For the text-containing cell, return its midpoint in [X, Y] coordinate format. 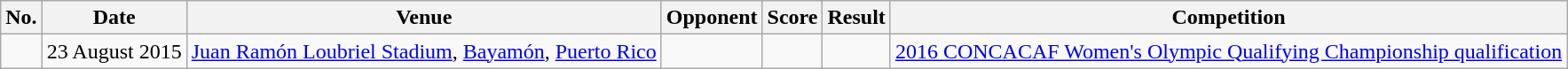
Opponent [712, 18]
Competition [1228, 18]
Date [114, 18]
Venue [424, 18]
Score [792, 18]
Result [856, 18]
23 August 2015 [114, 51]
Juan Ramón Loubriel Stadium, Bayamón, Puerto Rico [424, 51]
No. [21, 18]
2016 CONCACAF Women's Olympic Qualifying Championship qualification [1228, 51]
